For the text-containing cell, return its midpoint in (X, Y) coordinate format. 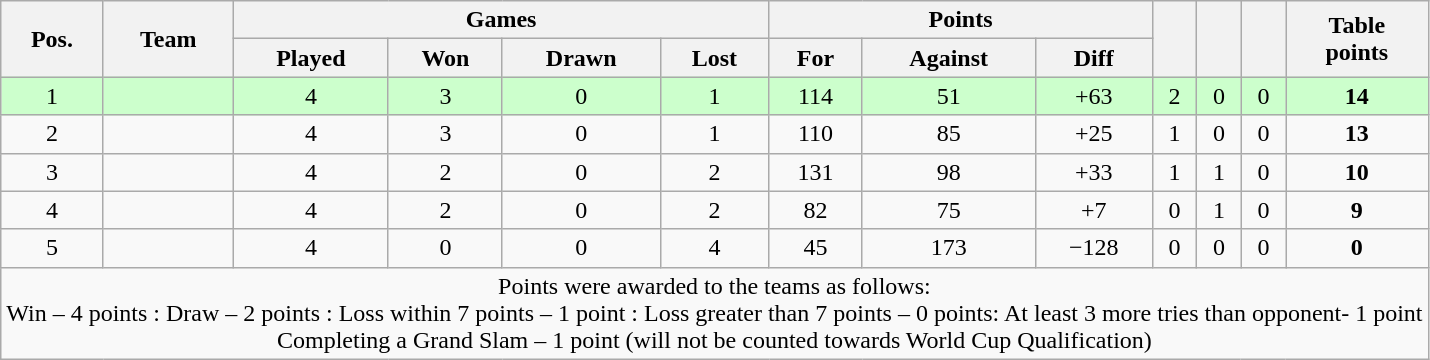
5 (52, 248)
75 (948, 210)
Team (168, 39)
13 (1357, 134)
10 (1357, 172)
173 (948, 248)
Pos. (52, 39)
114 (816, 96)
45 (816, 248)
98 (948, 172)
82 (816, 210)
+25 (1094, 134)
110 (816, 134)
+7 (1094, 210)
51 (948, 96)
+33 (1094, 172)
Drawn (581, 58)
Won (445, 58)
Played (310, 58)
−128 (1094, 248)
Points (960, 20)
Tablepoints (1357, 39)
85 (948, 134)
14 (1357, 96)
Lost (714, 58)
Diff (1094, 58)
131 (816, 172)
For (816, 58)
9 (1357, 210)
Against (948, 58)
Games (501, 20)
+63 (1094, 96)
